Output the [x, y] coordinate of the center of the cell containing the given text.  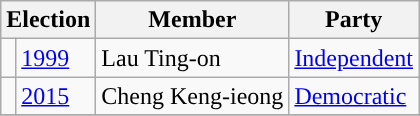
Member [192, 20]
1999 [56, 58]
Election [48, 20]
2015 [56, 96]
Party [354, 20]
Cheng Keng-ieong [192, 96]
Lau Ting-on [192, 58]
Independent [354, 58]
Democratic [354, 96]
